Determine the (x, y) coordinate at the center of the cell enclosing the given text.  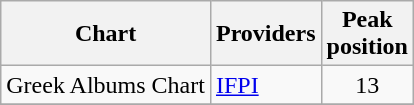
13 (367, 85)
Providers (266, 34)
IFPI (266, 85)
Peakposition (367, 34)
Chart (106, 34)
Greek Albums Chart (106, 85)
